Pinpoint the cell where the given text exists, returning its [X, Y] midpoint coordinate. 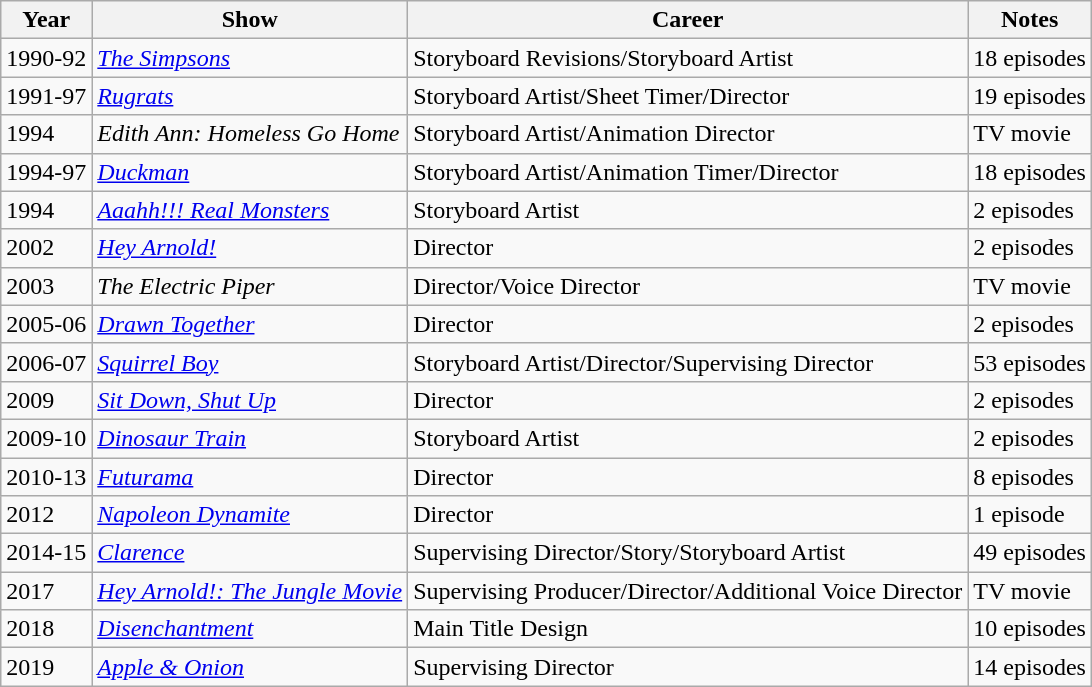
Rugrats [250, 96]
1994-97 [46, 172]
Career [688, 20]
Notes [1030, 20]
Futurama [250, 477]
Supervising Director/Story/Storyboard Artist [688, 553]
Hey Arnold!: The Jungle Movie [250, 591]
Storyboard Artist/Sheet Timer/Director [688, 96]
53 episodes [1030, 362]
2019 [46, 667]
1990-92 [46, 58]
Disenchantment [250, 629]
Dinosaur Train [250, 438]
49 episodes [1030, 553]
Drawn Together [250, 324]
The Simpsons [250, 58]
19 episodes [1030, 96]
2009 [46, 400]
Apple & Onion [250, 667]
Show [250, 20]
Storyboard Artist/Director/Supervising Director [688, 362]
Director/Voice Director [688, 286]
2006-07 [46, 362]
2017 [46, 591]
2012 [46, 515]
2014-15 [46, 553]
Duckman [250, 172]
Sit Down, Shut Up [250, 400]
Hey Arnold! [250, 248]
The Electric Piper [250, 286]
Supervising Director [688, 667]
Storyboard Revisions/Storyboard Artist [688, 58]
Supervising Producer/Director/Additional Voice Director [688, 591]
10 episodes [1030, 629]
8 episodes [1030, 477]
1991-97 [46, 96]
2003 [46, 286]
Aaahh!!! Real Monsters [250, 210]
Storyboard Artist/Animation Director [688, 134]
2010-13 [46, 477]
1 episode [1030, 515]
2005-06 [46, 324]
Napoleon Dynamite [250, 515]
2018 [46, 629]
Edith Ann: Homeless Go Home [250, 134]
2009-10 [46, 438]
Squirrel Boy [250, 362]
Clarence [250, 553]
2002 [46, 248]
Year [46, 20]
Storyboard Artist/Animation Timer/Director [688, 172]
Main Title Design [688, 629]
14 episodes [1030, 667]
